Pinpoint the cell where the given text exists, returning its (X, Y) midpoint coordinate. 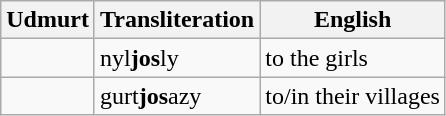
to the girls (353, 58)
to/in their villages (353, 96)
English (353, 20)
nyljosly (176, 58)
Transliteration (176, 20)
gurtjosazy (176, 96)
Udmurt (48, 20)
